Return (X, Y) of the center of cell containing provided text 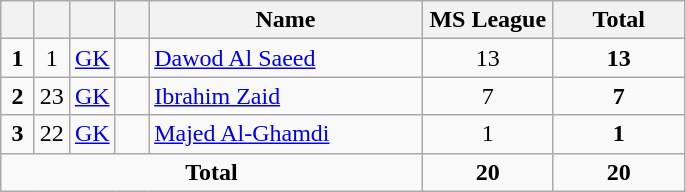
22 (52, 134)
Dawod Al Saeed (286, 58)
2 (18, 96)
Ibrahim Zaid (286, 96)
23 (52, 96)
MS League (488, 20)
Majed Al-Ghamdi (286, 134)
3 (18, 134)
Name (286, 20)
